Capture the cell that displays the provided text and extract its [x, y] central coordinate. 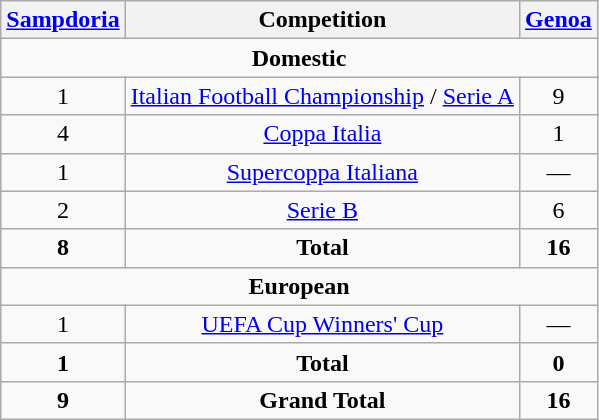
0 [559, 362]
2 [63, 210]
Serie B [322, 210]
European [300, 286]
UEFA Cup Winners' Cup [322, 324]
Coppa Italia [322, 134]
Genoa [559, 20]
4 [63, 134]
Supercoppa Italiana [322, 172]
Sampdoria [63, 20]
6 [559, 210]
Italian Football Championship / Serie A [322, 96]
Domestic [300, 58]
Competition [322, 20]
Grand Total [322, 400]
8 [63, 248]
